Find where the given text appears and provide that cell's center as [x, y] coordinate. 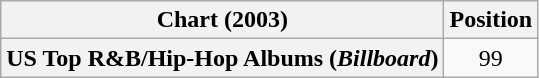
Position [491, 20]
99 [491, 58]
US Top R&B/Hip-Hop Albums (Billboard) [222, 58]
Chart (2003) [222, 20]
